Locate the cell with the specified text and output its [x, y] center coordinate. 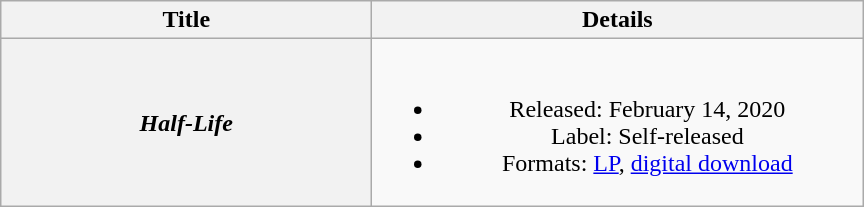
Released: February 14, 2020Label: Self-releasedFormats: LP, digital download [618, 122]
Title [186, 20]
Details [618, 20]
Half-Life [186, 122]
